Locate the cell with the specified text and output its (X, Y) center coordinate. 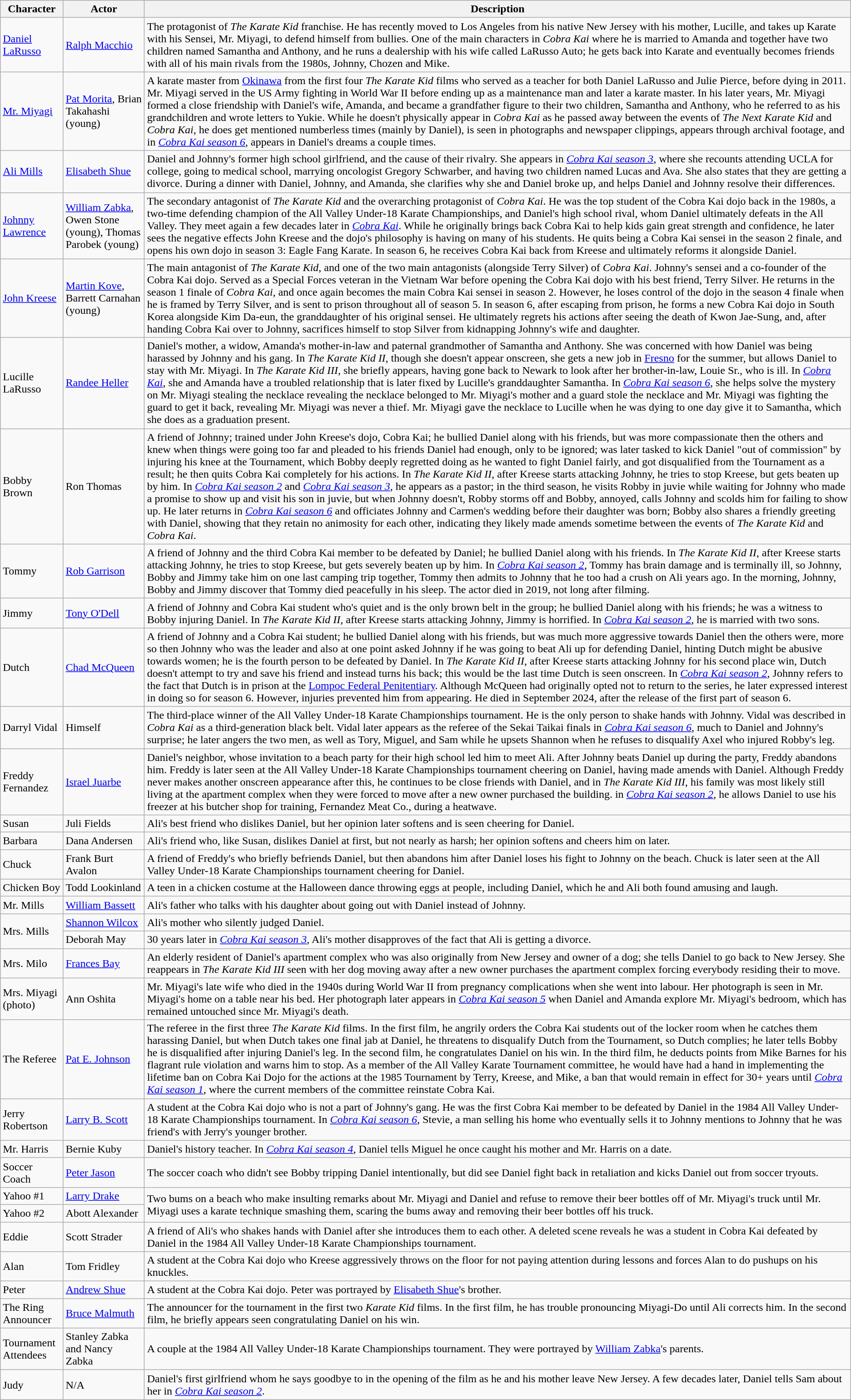
Bobby Brown (32, 486)
Ali's best friend who dislikes Daniel, but her opinion later softens and is seen cheering for Daniel. (497, 824)
Judy (32, 1385)
Scott Strader (104, 1236)
William Bassett (104, 905)
The Referee (32, 1059)
Larry Drake (104, 1196)
Israel Juarbe (104, 782)
Himself (104, 727)
A student at the Cobra Kai dojo. Peter was portrayed by Elisabeth Shue's brother. (497, 1290)
A couple at the 1984 All Valley Under-18 Karate Championships tournament. They were portrayed by William Zabka's parents. (497, 1349)
Mr. Miyagi (32, 111)
Character (32, 9)
N/A (104, 1385)
Ali's father who talks with his daughter about going out with Daniel instead of Johnny. (497, 905)
Tournament Attendees (32, 1349)
Todd Lookinland (104, 888)
30 years later in Cobra Kai season 3, Ali's mother disapproves of the fact that Ali is getting a divorce. (497, 940)
Pat E. Johnson (104, 1059)
Rob Garrison (104, 571)
Lucille LaRusso (32, 383)
William Zabka, Owen Stone (young), Thomas Parobek (young) (104, 226)
Ali's mother who silently judged Daniel. (497, 922)
Chicken Boy (32, 888)
Larry B. Scott (104, 1119)
Ralph Macchio (104, 45)
Chuck (32, 864)
Stanley Zabka and Nancy Zabka (104, 1349)
Freddy Fernandez (32, 782)
Mr. Harris (32, 1149)
Peter Jason (104, 1173)
Darryl Vidal (32, 727)
Frances Bay (104, 963)
Bruce Malmuth (104, 1314)
Mrs. Miyagi (photo) (32, 999)
Soccer Coach (32, 1173)
Randee Heller (104, 383)
Daniel's history teacher. In Cobra Kai season 4, Daniel tells Miguel he once caught his mother and Mr. Harris on a date. (497, 1149)
Barbara (32, 841)
Description (497, 9)
Ali Mills (32, 171)
Johnny Lawrence (32, 226)
Yahoo #2 (32, 1213)
Dana Andersen (104, 841)
Shannon Wilcox (104, 922)
The Ring Announcer (32, 1314)
A teen in a chicken costume at the Halloween dance throwing eggs at people, including Daniel, which he and Ali both found amusing and laugh. (497, 888)
Bernie Kuby (104, 1149)
Jimmy (32, 613)
Deborah May (104, 940)
Ali's friend who, like Susan, dislikes Daniel at first, but not nearly as harsh; her opinion softens and cheers him on later. (497, 841)
Frank Burt Avalon (104, 864)
Dutch (32, 667)
Susan (32, 824)
Ron Thomas (104, 486)
Juli Fields (104, 824)
Mrs. Milo (32, 963)
Ann Oshita (104, 999)
Mrs. Mills (32, 931)
Daniel LaRusso (32, 45)
Eddie (32, 1236)
Jerry Robertson (32, 1119)
John Kreese (32, 298)
Yahoo #1 (32, 1196)
Abott Alexander (104, 1213)
Chad McQueen (104, 667)
Mr. Mills (32, 905)
Actor (104, 9)
Tony O'Dell (104, 613)
Andrew Shue (104, 1290)
Elisabeth Shue (104, 171)
Peter (32, 1290)
Tom Fridley (104, 1266)
Tommy (32, 571)
Alan (32, 1266)
Martin Kove, Barrett Carnahan (young) (104, 298)
Pat Morita, Brian Takahashi (young) (104, 111)
